Return the (X, Y) coordinate for the center point of the cell that contains the specified text.  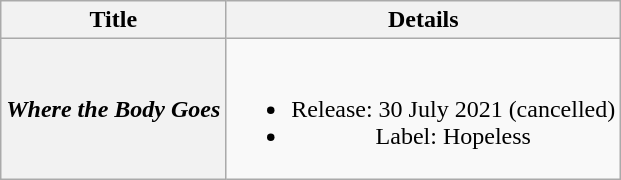
Release: 30 July 2021 (cancelled)Label: Hopeless (424, 109)
Details (424, 20)
Title (114, 20)
Where the Body Goes (114, 109)
